Determine the [x, y] coordinate at the center of the cell enclosing the given text.  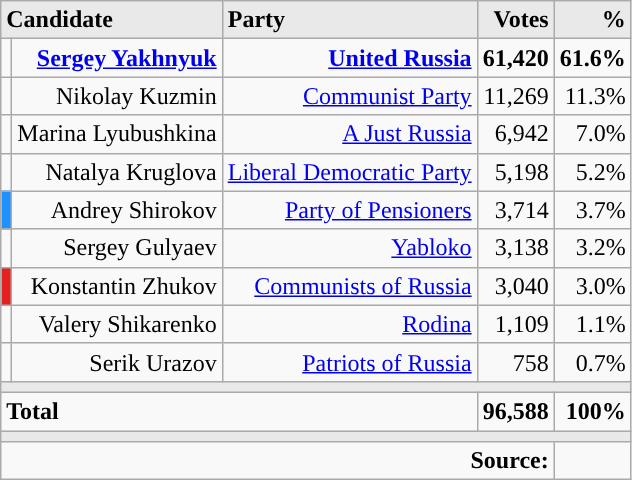
3.0% [592, 286]
% [592, 20]
61.6% [592, 58]
11,269 [516, 96]
61,420 [516, 58]
Sergey Gulyaev [117, 248]
Konstantin Zhukov [117, 286]
3.2% [592, 248]
A Just Russia [350, 134]
Party [350, 20]
Communist Party [350, 96]
Communists of Russia [350, 286]
Source: [278, 461]
Votes [516, 20]
1.1% [592, 324]
Yabloko [350, 248]
Natalya Kruglova [117, 172]
3,714 [516, 210]
Liberal Democratic Party [350, 172]
758 [516, 362]
Patriots of Russia [350, 362]
United Russia [350, 58]
Total [239, 411]
3,040 [516, 286]
Andrey Shirokov [117, 210]
Sergey Yakhnyuk [117, 58]
6,942 [516, 134]
0.7% [592, 362]
Party of Pensioners [350, 210]
Nikolay Kuzmin [117, 96]
Rodina [350, 324]
Valery Shikarenko [117, 324]
11.3% [592, 96]
3.7% [592, 210]
7.0% [592, 134]
3,138 [516, 248]
96,588 [516, 411]
Candidate [112, 20]
Serik Urazov [117, 362]
5,198 [516, 172]
100% [592, 411]
1,109 [516, 324]
Marina Lyubushkina [117, 134]
5.2% [592, 172]
